Extract the (x, y) coordinate from the center of the cell holding the provided text.  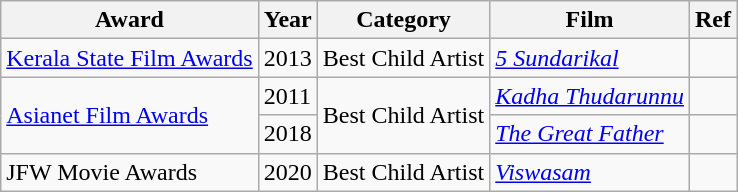
Category (403, 20)
Ref (712, 20)
2020 (288, 172)
5 Sundarikal (590, 58)
Award (130, 20)
JFW Movie Awards (130, 172)
2011 (288, 96)
Kadha Thudarunnu (590, 96)
The Great Father (590, 134)
Asianet Film Awards (130, 115)
Film (590, 20)
Viswasam (590, 172)
2013 (288, 58)
Kerala State Film Awards (130, 58)
Year (288, 20)
2018 (288, 134)
